Detect which cell encompasses the target text, then output its (x, y) center coordinate. 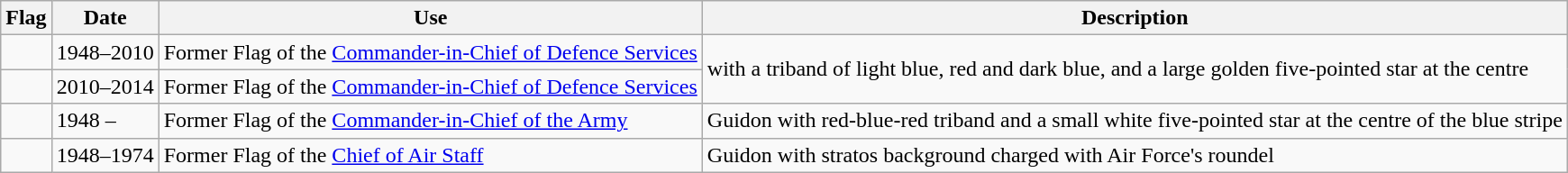
1948–1974 (105, 155)
Flag (26, 18)
Date (105, 18)
1948–2010 (105, 52)
Guidon with red-blue-red triband and a small white five-pointed star at the centre of the blue stripe (1135, 121)
Former Flag of the Commander-in-Chief of the Army (431, 121)
2010–2014 (105, 86)
1948 – (105, 121)
Use (431, 18)
Former Flag of the Chief of Air Staff (431, 155)
Guidon with stratos background charged with Air Force's roundel (1135, 155)
Description (1135, 18)
with a triband of light blue, red and dark blue, and a large golden five-pointed star at the centre (1135, 69)
